Locate the cell with the specified text and output its [x, y] center coordinate. 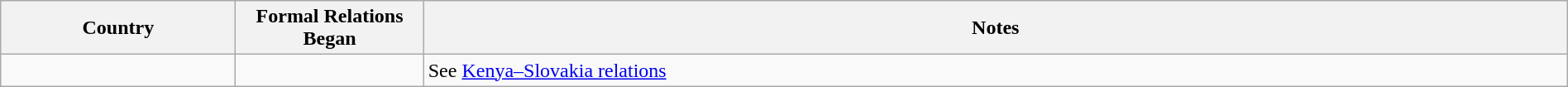
Notes [996, 28]
Formal Relations Began [329, 28]
See Kenya–Slovakia relations [996, 70]
Country [118, 28]
